Return the [x, y] coordinate for the center point of the cell that contains the specified text.  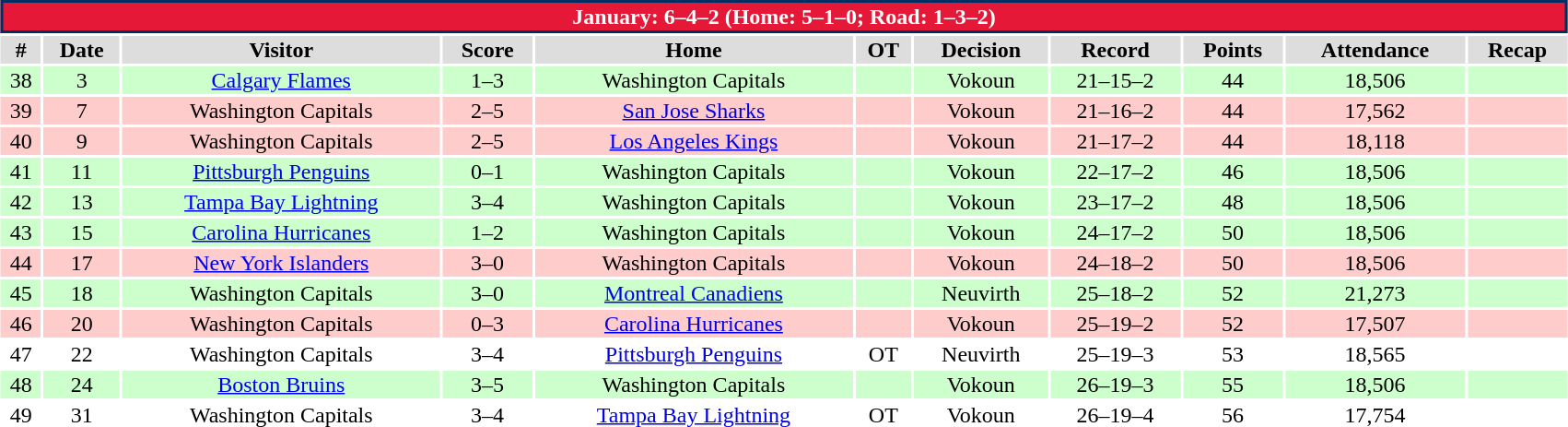
13 [81, 202]
Calgary Flames [282, 80]
25–19–2 [1115, 324]
# [21, 50]
39 [21, 111]
24–18–2 [1115, 263]
Los Angeles Kings [695, 141]
20 [81, 324]
22–17–2 [1115, 172]
17 [81, 263]
Recap [1517, 50]
11 [81, 172]
17,507 [1375, 324]
San Jose Sharks [695, 111]
Home [695, 50]
Montreal Canadiens [695, 293]
Visitor [282, 50]
Score [488, 50]
25–18–2 [1115, 293]
9 [81, 141]
38 [21, 80]
40 [21, 141]
43 [21, 232]
42 [21, 202]
21,273 [1375, 293]
18 [81, 293]
21–17–2 [1115, 141]
17,562 [1375, 111]
New York Islanders [282, 263]
15 [81, 232]
January: 6–4–2 (Home: 5–1–0; Road: 1–3–2) [784, 17]
23–17–2 [1115, 202]
Attendance [1375, 50]
47 [21, 354]
24–17–2 [1115, 232]
0–3 [488, 324]
3 [81, 80]
53 [1233, 354]
0–1 [488, 172]
21–16–2 [1115, 111]
Record [1115, 50]
21–15–2 [1115, 80]
24 [81, 385]
Tampa Bay Lightning [282, 202]
45 [21, 293]
1–3 [488, 80]
3–5 [488, 385]
25–19–3 [1115, 354]
Date [81, 50]
Decision [980, 50]
55 [1233, 385]
41 [21, 172]
18,565 [1375, 354]
7 [81, 111]
18,118 [1375, 141]
1–2 [488, 232]
Points [1233, 50]
26–19–3 [1115, 385]
22 [81, 354]
Boston Bruins [282, 385]
